Identify which cell holds the provided text, then report its (X, Y) central coordinate. 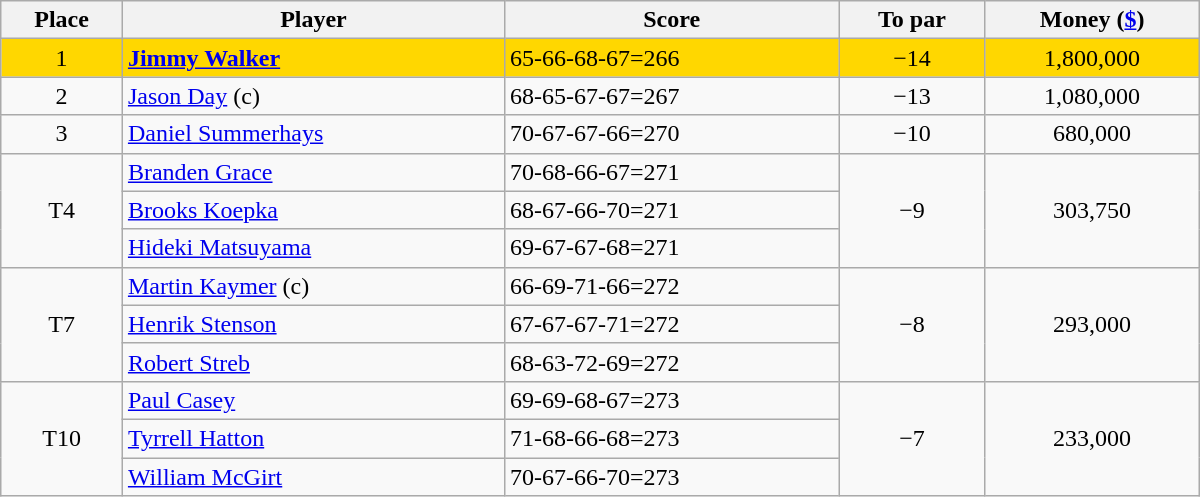
−7 (912, 438)
T7 (62, 324)
−8 (912, 324)
Jason Day (c) (313, 96)
Tyrrell Hatton (313, 438)
Henrik Stenson (313, 324)
303,750 (1092, 210)
65-66-68-67=266 (672, 58)
71-68-66-68=273 (672, 438)
−13 (912, 96)
Money ($) (1092, 20)
66-69-71-66=272 (672, 286)
Player (313, 20)
T4 (62, 210)
233,000 (1092, 438)
68-67-66-70=271 (672, 210)
68-63-72-69=272 (672, 362)
−14 (912, 58)
Place (62, 20)
Score (672, 20)
1,080,000 (1092, 96)
70-67-67-66=270 (672, 134)
67-67-67-71=272 (672, 324)
−9 (912, 210)
Daniel Summerhays (313, 134)
70-68-66-67=271 (672, 172)
Brooks Koepka (313, 210)
To par (912, 20)
1,800,000 (1092, 58)
69-67-67-68=271 (672, 248)
293,000 (1092, 324)
680,000 (1092, 134)
Paul Casey (313, 400)
2 (62, 96)
1 (62, 58)
69-69-68-67=273 (672, 400)
Robert Streb (313, 362)
Jimmy Walker (313, 58)
William McGirt (313, 477)
68-65-67-67=267 (672, 96)
Martin Kaymer (c) (313, 286)
Branden Grace (313, 172)
70-67-66-70=273 (672, 477)
−10 (912, 134)
3 (62, 134)
Hideki Matsuyama (313, 248)
T10 (62, 438)
